Output the [x, y] coordinate of the center of the cell containing the given text.  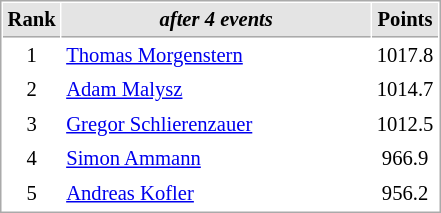
5 [32, 194]
2 [32, 90]
1017.8 [405, 56]
Simon Ammann [216, 158]
after 4 events [216, 20]
Thomas Morgenstern [216, 56]
1 [32, 56]
966.9 [405, 158]
956.2 [405, 194]
Andreas Kofler [216, 194]
1014.7 [405, 90]
4 [32, 158]
1012.5 [405, 124]
Points [405, 20]
3 [32, 124]
Adam Malysz [216, 90]
Gregor Schlierenzauer [216, 124]
Rank [32, 20]
